Capture the cell that displays the provided text and extract its (X, Y) central coordinate. 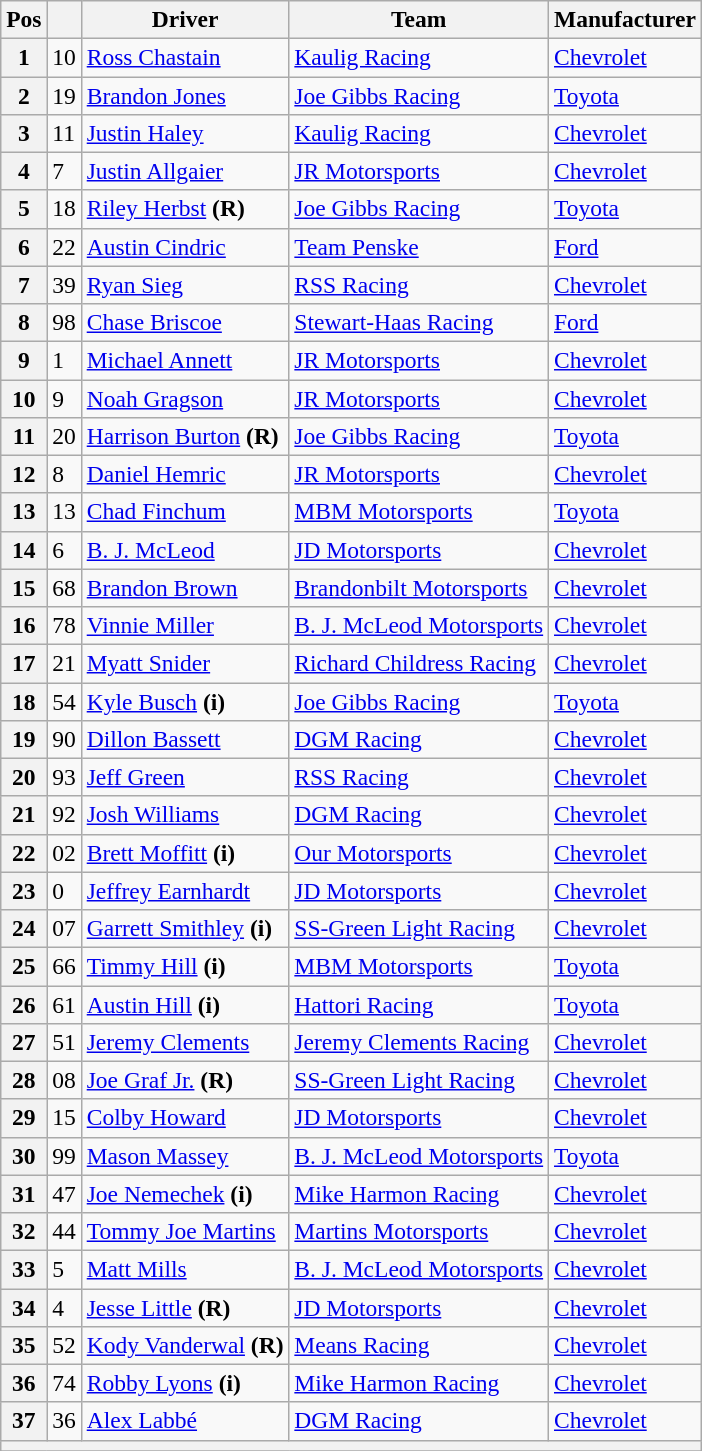
Our Motorsports (419, 853)
Garrett Smithley (i) (185, 928)
Austin Hill (i) (185, 1004)
3 (24, 133)
14 (24, 550)
Manufacturer (626, 19)
24 (24, 928)
Kody Vanderwal (R) (185, 1345)
08 (64, 1080)
Chase Briscoe (185, 322)
98 (64, 322)
2 (24, 95)
93 (64, 777)
99 (64, 1156)
Pos (24, 19)
Driver (185, 19)
54 (64, 701)
Stewart-Haas Racing (419, 322)
Mason Massey (185, 1156)
Jeremy Clements Racing (419, 1042)
27 (24, 1042)
Kyle Busch (i) (185, 701)
23 (24, 891)
Matt Mills (185, 1269)
Jesse Little (R) (185, 1307)
Brandonbilt Motorsports (419, 588)
47 (64, 1194)
Michael Annett (185, 360)
Myatt Snider (185, 663)
Richard Childress Racing (419, 663)
17 (24, 663)
28 (24, 1080)
Austin Cindric (185, 247)
34 (24, 1307)
31 (24, 1194)
29 (24, 1118)
Tommy Joe Martins (185, 1231)
39 (64, 285)
Alex Labbé (185, 1421)
90 (64, 739)
Noah Gragson (185, 398)
Hattori Racing (419, 1004)
Joe Nemechek (i) (185, 1194)
Brett Moffitt (i) (185, 853)
33 (24, 1269)
51 (64, 1042)
78 (64, 625)
30 (24, 1156)
Brandon Jones (185, 95)
32 (24, 1231)
37 (24, 1421)
Jeff Green (185, 777)
Ross Chastain (185, 57)
Riley Herbst (R) (185, 209)
44 (64, 1231)
52 (64, 1345)
16 (24, 625)
02 (64, 853)
26 (24, 1004)
07 (64, 928)
74 (64, 1383)
Means Racing (419, 1345)
Vinnie Miller (185, 625)
Team (419, 19)
Chad Finchum (185, 512)
Team Penske (419, 247)
Timmy Hill (i) (185, 966)
Martins Motorsports (419, 1231)
Josh Williams (185, 815)
68 (64, 588)
Jeffrey Earnhardt (185, 891)
Colby Howard (185, 1118)
Robby Lyons (i) (185, 1383)
Harrison Burton (R) (185, 436)
Brandon Brown (185, 588)
12 (24, 474)
B. J. McLeod (185, 550)
92 (64, 815)
Justin Haley (185, 133)
25 (24, 966)
Ryan Sieg (185, 285)
61 (64, 1004)
66 (64, 966)
Daniel Hemric (185, 474)
Justin Allgaier (185, 171)
Dillon Bassett (185, 739)
0 (64, 891)
Joe Graf Jr. (R) (185, 1080)
35 (24, 1345)
Jeremy Clements (185, 1042)
